Return the (x, y) coordinate for the center point of the cell that contains the specified text.  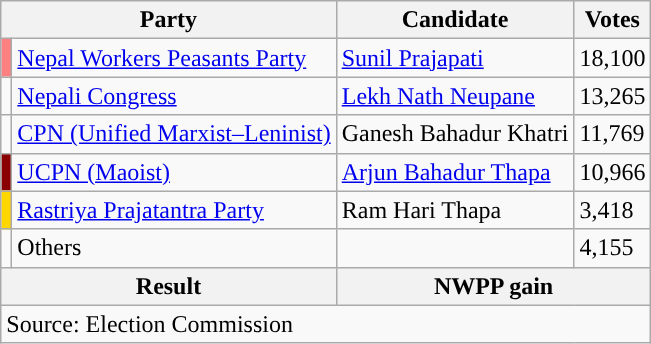
Nepali Congress (174, 96)
NWPP gain (494, 286)
Candidate (455, 20)
10,966 (612, 172)
Arjun Bahadur Thapa (455, 172)
Result (168, 286)
11,769 (612, 134)
Ram Hari Thapa (455, 210)
4,155 (612, 248)
18,100 (612, 58)
Rastriya Prajatantra Party (174, 210)
3,418 (612, 210)
CPN (Unified Marxist–Leninist) (174, 134)
Source: Election Commission (326, 324)
Party (168, 20)
Others (174, 248)
Votes (612, 20)
Ganesh Bahadur Khatri (455, 134)
UCPN (Maoist) (174, 172)
Lekh Nath Neupane (455, 96)
Sunil Prajapati (455, 58)
Nepal Workers Peasants Party (174, 58)
13,265 (612, 96)
